From the cell containing the given text, extract its center point as (X, Y) coordinate. 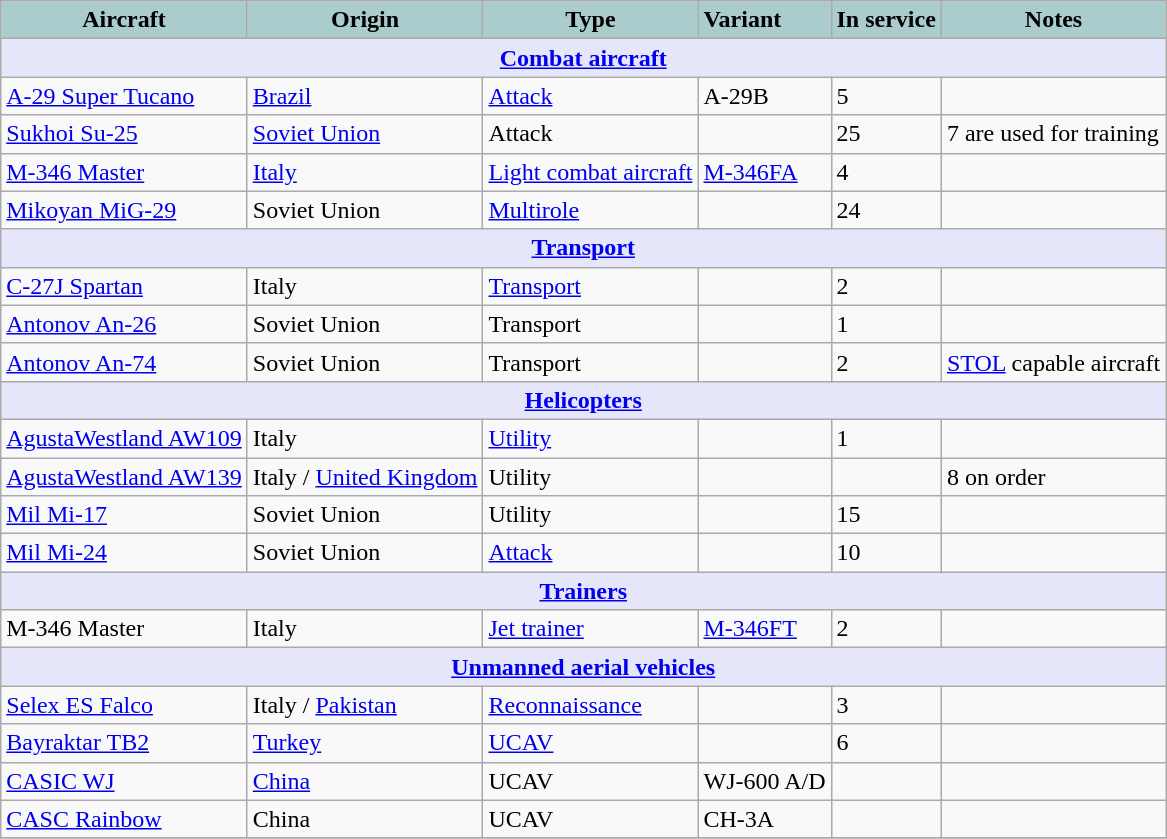
A-29 Super Tucano (124, 96)
Variant (764, 20)
Turkey (365, 743)
WJ-600 A/D (764, 781)
6 (886, 743)
Selex ES Falco (124, 705)
Mil Mi-24 (124, 553)
Multirole (590, 210)
7 are used for training (1053, 134)
Unmanned aerial vehicles (584, 667)
AgustaWestland AW139 (124, 477)
C-27J Spartan (124, 286)
CASIC WJ (124, 781)
Antonov An-74 (124, 362)
Trainers (584, 591)
Aircraft (124, 20)
Reconnaissance (590, 705)
CASC Rainbow (124, 819)
Jet trainer (590, 629)
Origin (365, 20)
15 (886, 515)
5 (886, 96)
24 (886, 210)
Light combat aircraft (590, 172)
Helicopters (584, 400)
Mil Mi-17 (124, 515)
4 (886, 172)
STOL capable aircraft (1053, 362)
A-29B (764, 96)
Mikoyan MiG-29 (124, 210)
25 (886, 134)
Bayraktar TB2 (124, 743)
Italy / Pakistan (365, 705)
Antonov An-26 (124, 324)
Italy / United Kingdom (365, 477)
Combat aircraft (584, 58)
Brazil (365, 96)
Sukhoi Su-25 (124, 134)
M-346FA (764, 172)
M-346FT (764, 629)
10 (886, 553)
3 (886, 705)
AgustaWestland AW109 (124, 438)
Notes (1053, 20)
In service (886, 20)
Type (590, 20)
8 on order (1053, 477)
CH-3A (764, 819)
